Return (X, Y) of the center of cell containing provided text 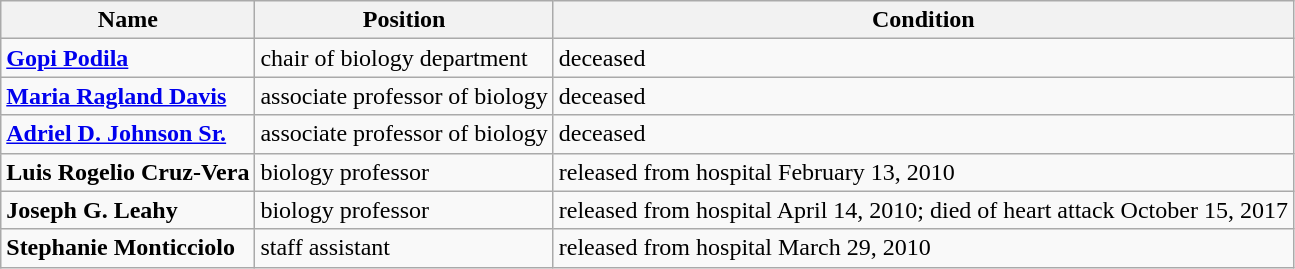
Name (128, 20)
Maria Ragland Davis (128, 96)
Stephanie Monticciolo (128, 248)
Joseph G. Leahy (128, 210)
Position (404, 20)
Condition (923, 20)
staff assistant (404, 248)
released from hospital February 13, 2010 (923, 172)
chair of biology department (404, 58)
Gopi Podila (128, 58)
released from hospital April 14, 2010; died of heart attack October 15, 2017 (923, 210)
Luis Rogelio Cruz-Vera (128, 172)
Adriel D. Johnson Sr. (128, 134)
released from hospital March 29, 2010 (923, 248)
